Return the [x, y] coordinate for the center point of the cell that contains the specified text.  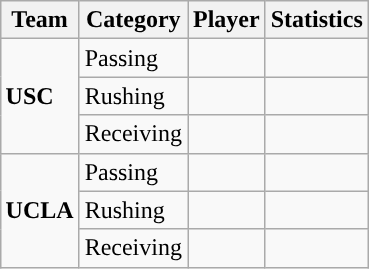
Statistics [316, 20]
USC [40, 96]
Team [40, 20]
Category [133, 20]
Player [227, 20]
UCLA [40, 210]
